Search for the cell housing the specified text and yield its (x, y) center coordinate. 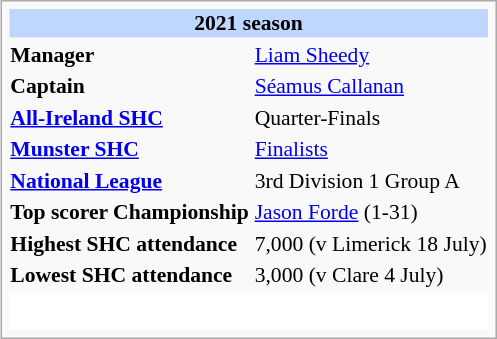
National League (130, 180)
Séamus Callanan (370, 86)
Top scorer Championship (130, 212)
3rd Division 1 Group A (370, 180)
Highest SHC attendance (130, 243)
3,000 (v Clare 4 July) (370, 275)
Lowest SHC attendance (130, 275)
2021 season (248, 23)
Captain (130, 86)
Jason Forde (1-31) (370, 212)
7,000 (v Limerick 18 July) (370, 243)
Munster SHC (130, 149)
Manager (130, 54)
Finalists (370, 149)
All-Ireland SHC (130, 117)
Liam Sheedy (370, 54)
Quarter-Finals (370, 117)
